From the cell containing the given text, extract its center point as [X, Y] coordinate. 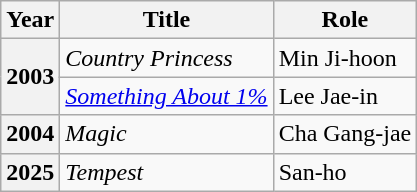
Lee Jae-in [345, 96]
Tempest [166, 172]
Year [30, 20]
Role [345, 20]
Min Ji-hoon [345, 58]
Cha Gang-jae [345, 134]
Something About 1% [166, 96]
Country Princess [166, 58]
2004 [30, 134]
2003 [30, 77]
San-ho [345, 172]
Title [166, 20]
Magic [166, 134]
2025 [30, 172]
